Capture the cell that displays the provided text and extract its [x, y] central coordinate. 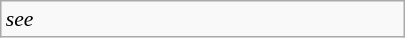
see [203, 19]
